Search for the cell housing the specified text and yield its (x, y) center coordinate. 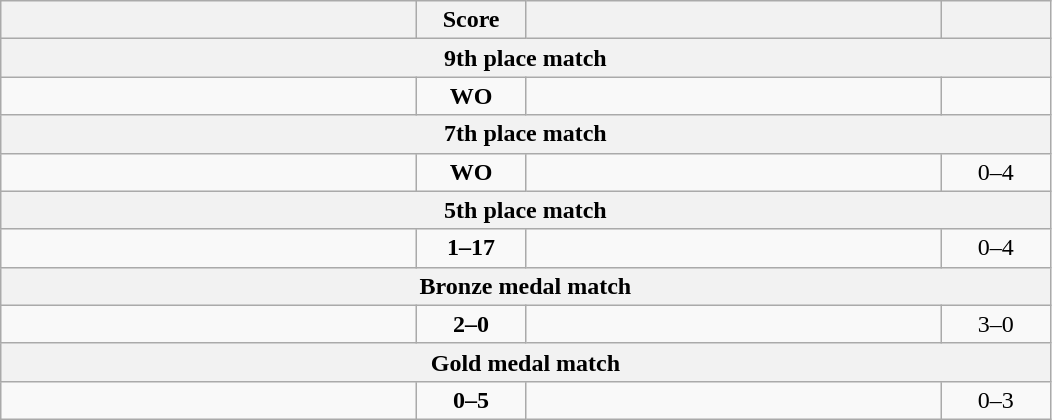
2–0 (472, 324)
3–0 (996, 324)
5th place match (526, 210)
1–17 (472, 248)
9th place match (526, 58)
0–5 (472, 400)
Gold medal match (526, 362)
0–3 (996, 400)
Score (472, 20)
7th place match (526, 134)
Bronze medal match (526, 286)
